Determine the [x, y] coordinate at the center of the cell enclosing the given text.  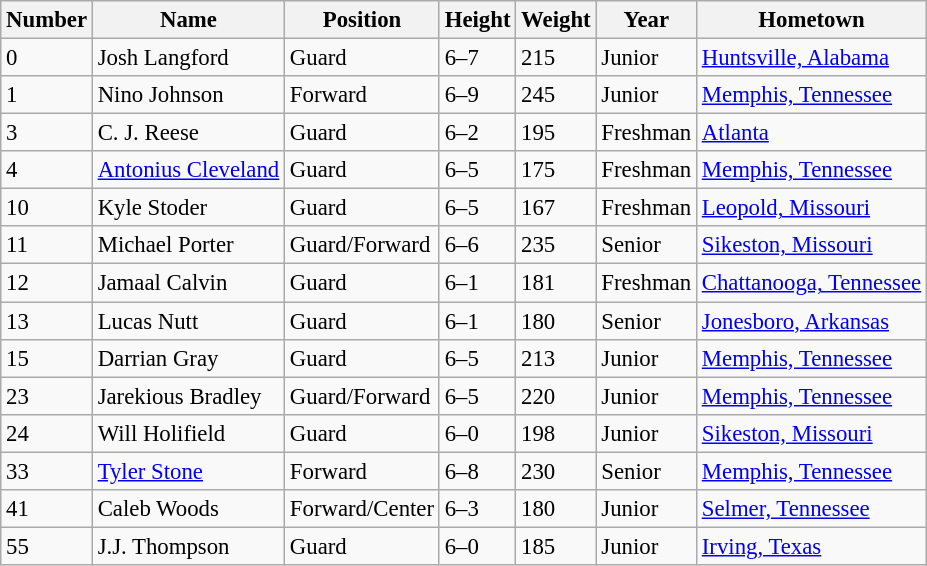
Josh Langford [188, 58]
6–6 [477, 245]
Jonesboro, Arkansas [811, 321]
15 [47, 358]
3 [47, 133]
11 [47, 245]
Irving, Texas [811, 546]
Position [362, 20]
Leopold, Missouri [811, 208]
6–8 [477, 471]
13 [47, 321]
Lucas Nutt [188, 321]
Darrian Gray [188, 358]
12 [47, 283]
6–9 [477, 95]
41 [47, 509]
Forward/Center [362, 509]
23 [47, 396]
Number [47, 20]
Weight [556, 20]
185 [556, 546]
167 [556, 208]
Jamaal Calvin [188, 283]
245 [556, 95]
Atlanta [811, 133]
6–3 [477, 509]
Michael Porter [188, 245]
Will Holifield [188, 433]
C. J. Reese [188, 133]
55 [47, 546]
215 [556, 58]
220 [556, 396]
6–7 [477, 58]
24 [47, 433]
Jarekious Bradley [188, 396]
235 [556, 245]
Name [188, 20]
Kyle Stoder [188, 208]
10 [47, 208]
Tyler Stone [188, 471]
4 [47, 170]
Huntsville, Alabama [811, 58]
0 [47, 58]
175 [556, 170]
Height [477, 20]
Hometown [811, 20]
J.J. Thompson [188, 546]
Year [646, 20]
1 [47, 95]
33 [47, 471]
181 [556, 283]
Antonius Cleveland [188, 170]
Chattanooga, Tennessee [811, 283]
195 [556, 133]
Selmer, Tennessee [811, 509]
213 [556, 358]
198 [556, 433]
Nino Johnson [188, 95]
6–2 [477, 133]
230 [556, 471]
Caleb Woods [188, 509]
